From the cell containing the given text, extract its center point as (x, y) coordinate. 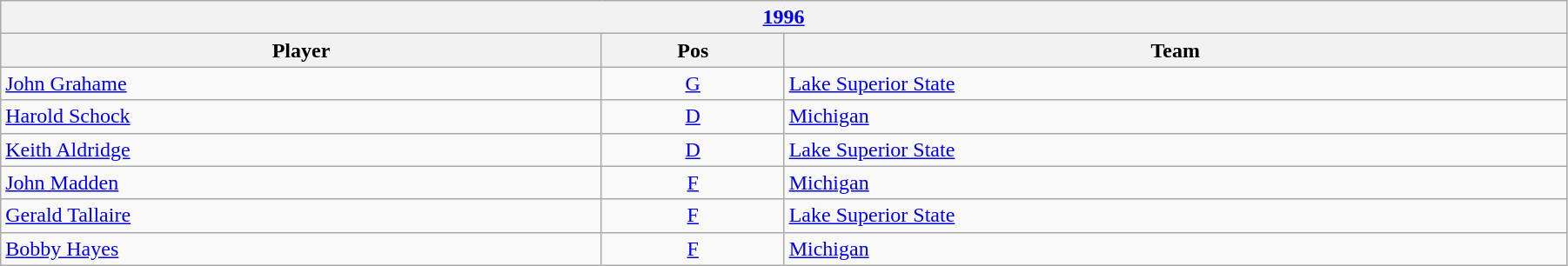
Team (1175, 50)
Player (301, 50)
Keith Aldridge (301, 150)
Harold Schock (301, 116)
Gerald Tallaire (301, 216)
G (693, 83)
Pos (693, 50)
Bobby Hayes (301, 249)
1996 (784, 17)
John Grahame (301, 83)
John Madden (301, 183)
